Capture the cell that displays the provided text and extract its [x, y] central coordinate. 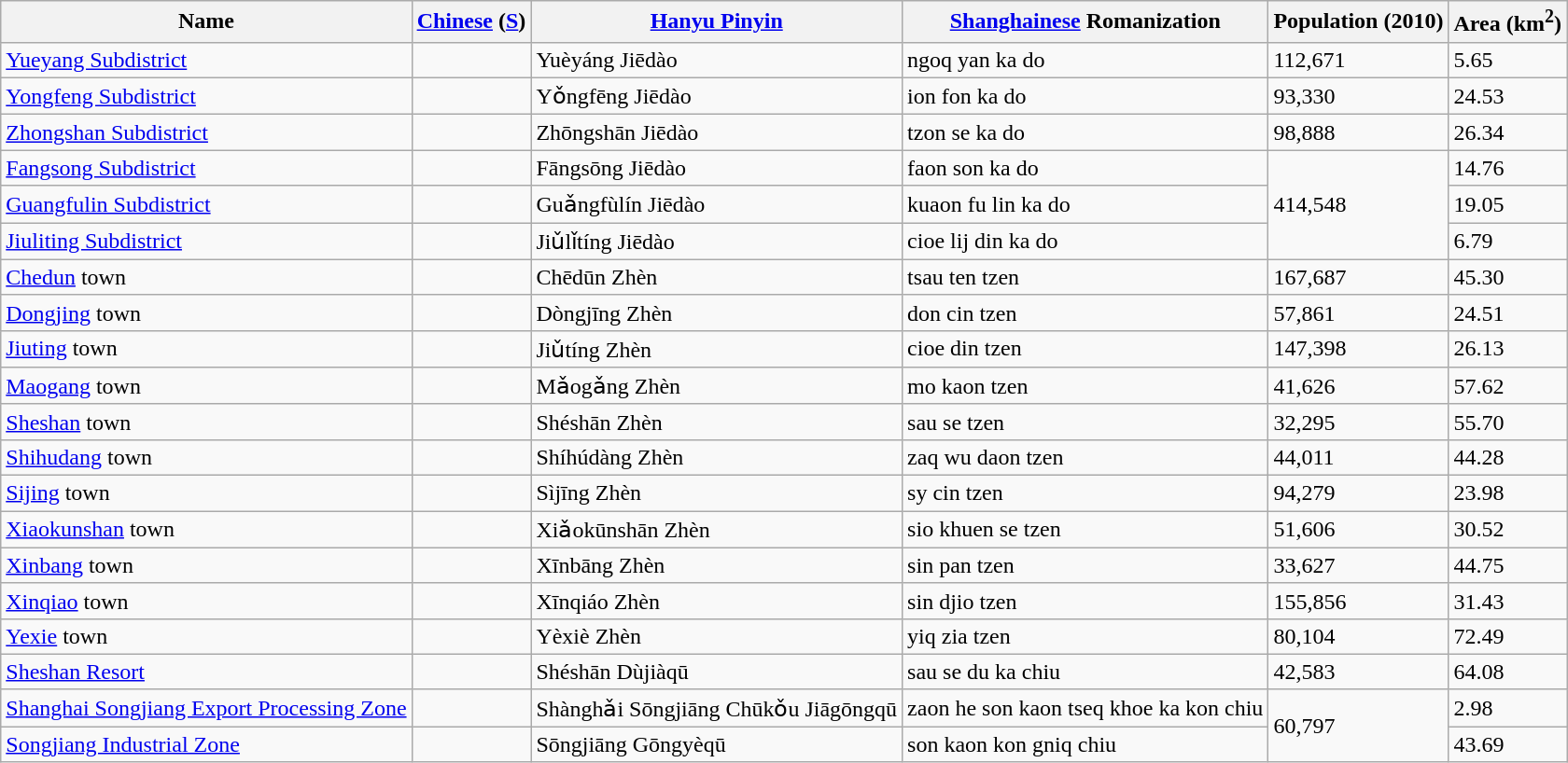
Yèxiè Zhèn [717, 636]
Mǎogǎng Zhèn [717, 386]
Yongfeng Subdistrict [206, 96]
19.05 [1508, 204]
zaq wu daon tzen [1085, 457]
167,687 [1359, 277]
sau se du ka chiu [1085, 672]
14.76 [1508, 168]
mo kaon tzen [1085, 386]
Jiǔlǐtíng Jiēdào [717, 242]
Yexie town [206, 636]
Xīnbāng Zhèn [717, 565]
sio khuen se tzen [1085, 530]
Shéshān Dùjiàqū [717, 672]
80,104 [1359, 636]
Shéshān Zhèn [717, 422]
Dòngjīng Zhèn [717, 312]
Shanghainese Romanization [1085, 22]
zaon he son kaon tseq khoe ka kon chiu [1085, 708]
Songjiang Industrial Zone [206, 744]
Shànghǎi Sōngjiāng Chūkǒu Jiāgōngqū [717, 708]
Population (2010) [1359, 22]
Jiuting town [206, 349]
6.79 [1508, 242]
Xiǎokūnshān Zhèn [717, 530]
41,626 [1359, 386]
44.28 [1508, 457]
Xīnqiáo Zhèn [717, 601]
Name [206, 22]
Maogang town [206, 386]
sy cin tzen [1085, 493]
sau se tzen [1085, 422]
44.75 [1508, 565]
tzon se ka do [1085, 132]
24.51 [1508, 312]
faon son ka do [1085, 168]
yiq zia tzen [1085, 636]
30.52 [1508, 530]
Yueyang Subdistrict [206, 60]
Yuèyáng Jiēdào [717, 60]
43.69 [1508, 744]
57.62 [1508, 386]
Shíhúdàng Zhèn [717, 457]
94,279 [1359, 493]
Chinese (S) [471, 22]
Xinqiao town [206, 601]
Xiaokunshan town [206, 530]
45.30 [1508, 277]
Sijing town [206, 493]
Hanyu Pinyin [717, 22]
33,627 [1359, 565]
son kaon kon gniq chiu [1085, 744]
72.49 [1508, 636]
51,606 [1359, 530]
Zhongshan Subdistrict [206, 132]
cioe lij din ka do [1085, 242]
Fangsong Subdistrict [206, 168]
Area (km2) [1508, 22]
Xinbang town [206, 565]
Shanghai Songjiang Export Processing Zone [206, 708]
31.43 [1508, 601]
42,583 [1359, 672]
414,548 [1359, 205]
sin djio tzen [1085, 601]
2.98 [1508, 708]
don cin tzen [1085, 312]
Sheshan town [206, 422]
5.65 [1508, 60]
60,797 [1359, 726]
cioe din tzen [1085, 349]
kuaon fu lin ka do [1085, 204]
98,888 [1359, 132]
Yǒngfēng Jiēdào [717, 96]
64.08 [1508, 672]
Dongjing town [206, 312]
93,330 [1359, 96]
24.53 [1508, 96]
Jiuliting Subdistrict [206, 242]
57,861 [1359, 312]
Sōngjiāng Gōngyèqū [717, 744]
Chēdūn Zhèn [717, 277]
26.13 [1508, 349]
sin pan tzen [1085, 565]
Guangfulin Subdistrict [206, 204]
32,295 [1359, 422]
Jiǔtíng Zhèn [717, 349]
ion fon ka do [1085, 96]
Chedun town [206, 277]
112,671 [1359, 60]
ngoq yan ka do [1085, 60]
26.34 [1508, 132]
23.98 [1508, 493]
155,856 [1359, 601]
Shihudang town [206, 457]
Sìjīng Zhèn [717, 493]
Guǎngfùlín Jiēdào [717, 204]
Zhōngshān Jiēdào [717, 132]
Fāngsōng Jiēdào [717, 168]
55.70 [1508, 422]
tsau ten tzen [1085, 277]
147,398 [1359, 349]
44,011 [1359, 457]
Sheshan Resort [206, 672]
